Capture the cell that displays the provided text and extract its [x, y] central coordinate. 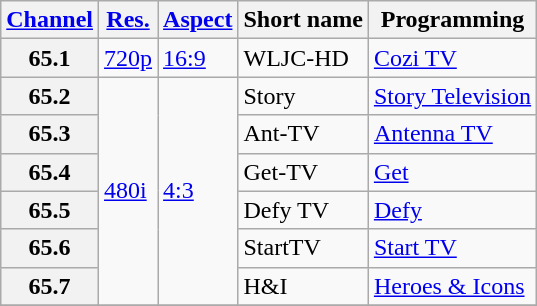
65.4 [50, 172]
Channel [50, 20]
Antenna TV [452, 134]
65.6 [50, 248]
65.1 [50, 58]
Aspect [198, 20]
Short name [303, 20]
Ant-TV [303, 134]
16:9 [198, 58]
65.7 [50, 286]
H&I [303, 286]
Story [303, 96]
Defy TV [303, 210]
WLJC-HD [303, 58]
Start TV [452, 248]
StartTV [303, 248]
65.5 [50, 210]
720p [128, 58]
Story Television [452, 96]
Defy [452, 210]
Get-TV [303, 172]
65.2 [50, 96]
Heroes & Icons [452, 286]
480i [128, 191]
Res. [128, 20]
Get [452, 172]
4:3 [198, 191]
65.3 [50, 134]
Cozi TV [452, 58]
Programming [452, 20]
